Provide the [X, Y] coordinate of the cell's center where the given text is located.  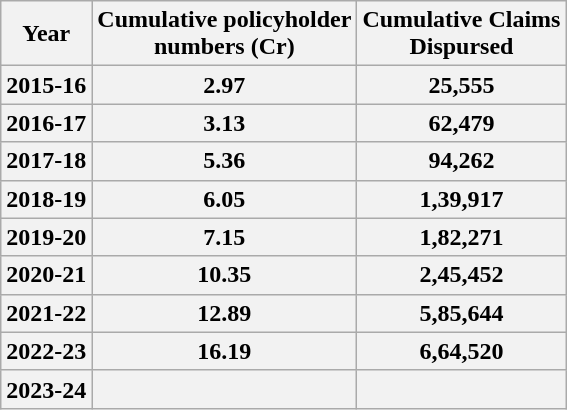
2017-18 [46, 161]
2023-24 [46, 389]
16.19 [224, 351]
6.05 [224, 199]
6,64,520 [462, 351]
7.15 [224, 237]
5.36 [224, 161]
12.89 [224, 313]
62,479 [462, 123]
3.13 [224, 123]
2.97 [224, 85]
Year [46, 34]
5,85,644 [462, 313]
94,262 [462, 161]
25,555 [462, 85]
Cumulative policyholdernumbers (Cr) [224, 34]
2,45,452 [462, 275]
2016-17 [46, 123]
2015-16 [46, 85]
2019-20 [46, 237]
1,39,917 [462, 199]
2021-22 [46, 313]
1,82,271 [462, 237]
2018-19 [46, 199]
Cumulative ClaimsDispursed [462, 34]
2020-21 [46, 275]
2022-23 [46, 351]
10.35 [224, 275]
